Identify which cell holds the provided text, then report its (x, y) central coordinate. 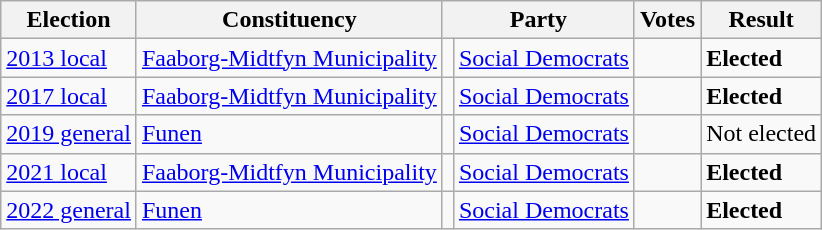
2021 local (69, 172)
Election (69, 20)
Votes (667, 20)
Constituency (289, 20)
2019 general (69, 134)
2013 local (69, 58)
Party (538, 20)
2017 local (69, 96)
2022 general (69, 210)
Result (762, 20)
Not elected (762, 134)
